Return the (x, y) coordinate for the center point of the cell that contains the specified text.  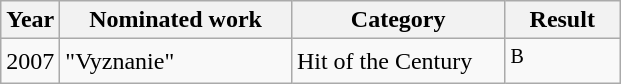
Category (398, 20)
Year (30, 20)
Result (562, 20)
Hit of the Century (398, 62)
Nominated work (176, 20)
2007 (30, 62)
B (562, 62)
"Vyznanie" (176, 62)
